Detect which cell encompasses the target text, then output its [X, Y] center coordinate. 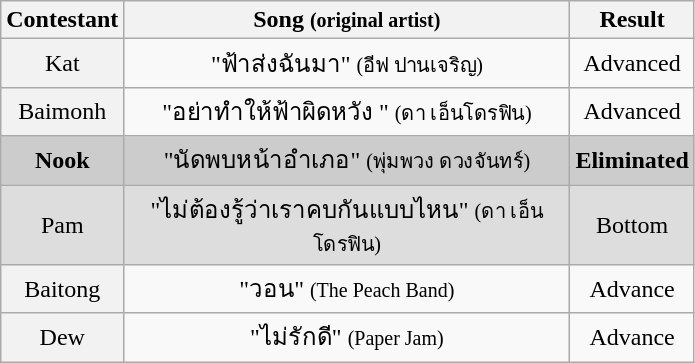
Dew [62, 338]
Result [632, 20]
"นัดพบหน้าอำเภอ" (พุ่มพวง ดวงจันทร์) [347, 160]
Bottom [632, 224]
Kat [62, 64]
Song (original artist) [347, 20]
"ฟ้าส่งฉันมา" (อีฟ ปานเจริญ) [347, 64]
Eliminated [632, 160]
Pam [62, 224]
"อย่าทำให้ฟ้าผิดหวัง " (ดา เอ็นโดรฟิน) [347, 112]
Nook [62, 160]
"ไม่ต้องรู้ว่าเราคบกันแบบไหน" (ดา เอ็นโดรฟิน) [347, 224]
Contestant [62, 20]
Baitong [62, 290]
"วอน" (The Peach Band) [347, 290]
"ไม่รักดี" (Paper Jam) [347, 338]
Baimonh [62, 112]
